Extract the [x, y] coordinate from the center of the cell holding the provided text.  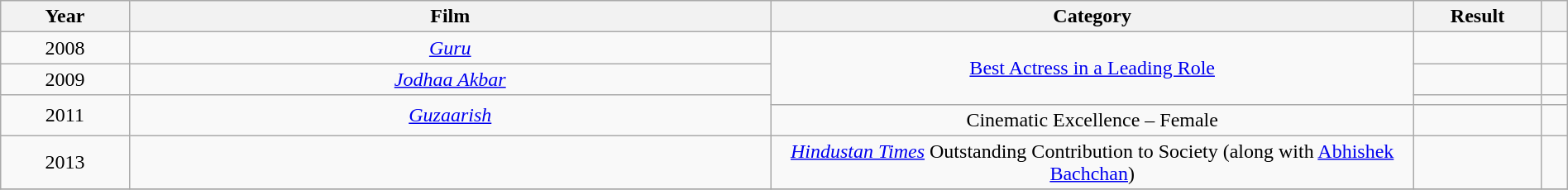
Film [450, 17]
2009 [65, 79]
2013 [65, 162]
2008 [65, 48]
Result [1477, 17]
Year [65, 17]
Best Actress in a Leading Role [1092, 68]
Cinematic Excellence – Female [1092, 120]
Guzaarish [450, 116]
Jodhaa Akbar [450, 79]
2011 [65, 116]
Guru [450, 48]
Hindustan Times Outstanding Contribution to Society (along with Abhishek Bachchan) [1092, 162]
Category [1092, 17]
